From the cell containing the given text, extract its center point as (x, y) coordinate. 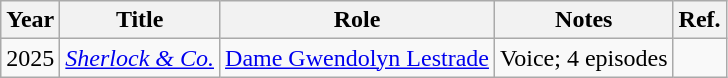
Ref. (700, 20)
Role (358, 20)
2025 (30, 58)
Year (30, 20)
Sherlock & Co. (140, 58)
Dame Gwendolyn Lestrade (358, 58)
Voice; 4 episodes (584, 58)
Notes (584, 20)
Title (140, 20)
